Determine the [X, Y] coordinate at the center of the cell enclosing the given text.  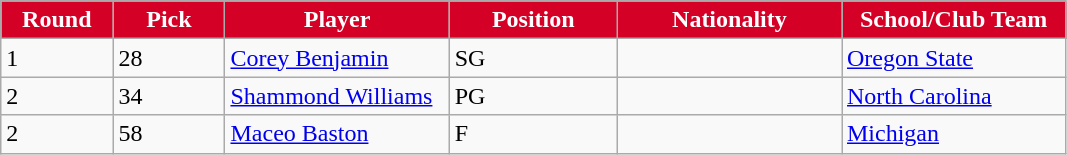
Pick [169, 20]
34 [169, 96]
Michigan [954, 134]
Position [533, 20]
28 [169, 58]
58 [169, 134]
Shammond Williams [337, 96]
Nationality [729, 20]
School/Club Team [954, 20]
Corey Benjamin [337, 58]
F [533, 134]
Maceo Baston [337, 134]
Player [337, 20]
North Carolina [954, 96]
PG [533, 96]
SG [533, 58]
Round [57, 20]
1 [57, 58]
Oregon State [954, 58]
